For the text-containing cell, return its midpoint in (x, y) coordinate format. 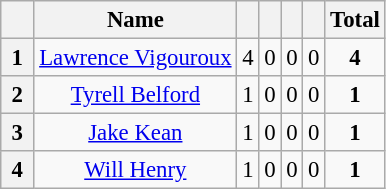
Lawrence Vigouroux (136, 58)
3 (18, 133)
Will Henry (136, 170)
Jake Kean (136, 133)
Name (136, 20)
Total (355, 20)
2 (18, 95)
Tyrell Belford (136, 95)
